Capture the cell that displays the provided text and extract its [x, y] central coordinate. 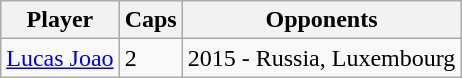
Player [60, 20]
2015 - Russia, Luxembourg [322, 58]
2 [150, 58]
Opponents [322, 20]
Lucas Joao [60, 58]
Caps [150, 20]
